Pinpoint the cell where the given text exists, returning its (x, y) midpoint coordinate. 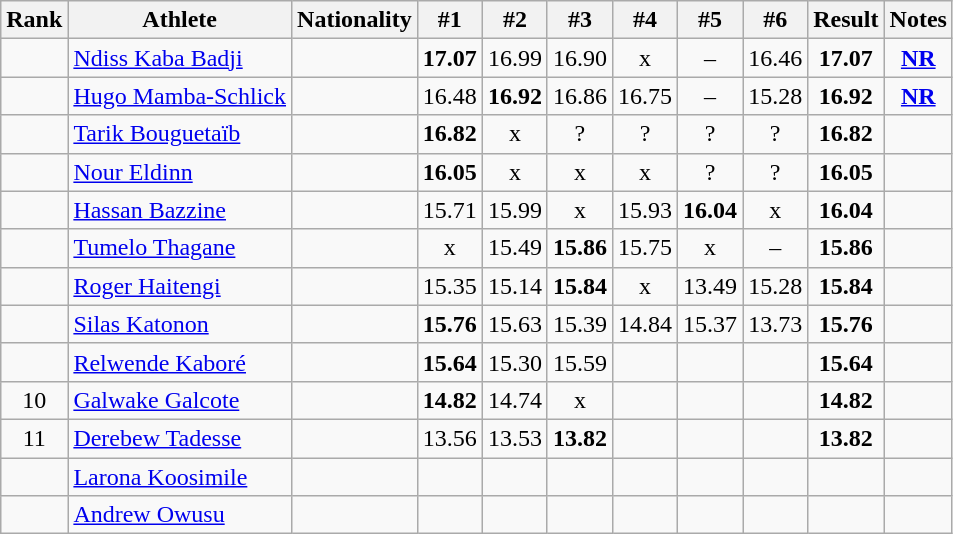
14.74 (514, 400)
#4 (644, 20)
16.75 (644, 96)
Silas Katonon (180, 324)
#6 (776, 20)
11 (34, 438)
14.84 (644, 324)
15.14 (514, 286)
15.71 (450, 210)
Hassan Bazzine (180, 210)
16.86 (580, 96)
Result (846, 20)
Larona Koosimile (180, 477)
Notes (918, 20)
15.30 (514, 362)
Tumelo Thagane (180, 248)
Roger Haitengi (180, 286)
15.75 (644, 248)
15.37 (710, 324)
Andrew Owusu (180, 515)
Derebew Tadesse (180, 438)
Athlete (180, 20)
15.59 (580, 362)
15.63 (514, 324)
Nour Eldinn (180, 172)
16.46 (776, 58)
15.39 (580, 324)
15.49 (514, 248)
16.48 (450, 96)
Relwende Kaboré (180, 362)
15.99 (514, 210)
13.49 (710, 286)
#3 (580, 20)
Hugo Mamba-Schlick (180, 96)
#1 (450, 20)
Ndiss Kaba Badji (180, 58)
#2 (514, 20)
#5 (710, 20)
13.56 (450, 438)
15.93 (644, 210)
13.73 (776, 324)
15.35 (450, 286)
Galwake Galcote (180, 400)
16.90 (580, 58)
10 (34, 400)
13.53 (514, 438)
16.99 (514, 58)
Rank (34, 20)
Tarik Bouguetaïb (180, 134)
Nationality (355, 20)
